Determine the (x, y) coordinate at the center of the cell enclosing the given text.  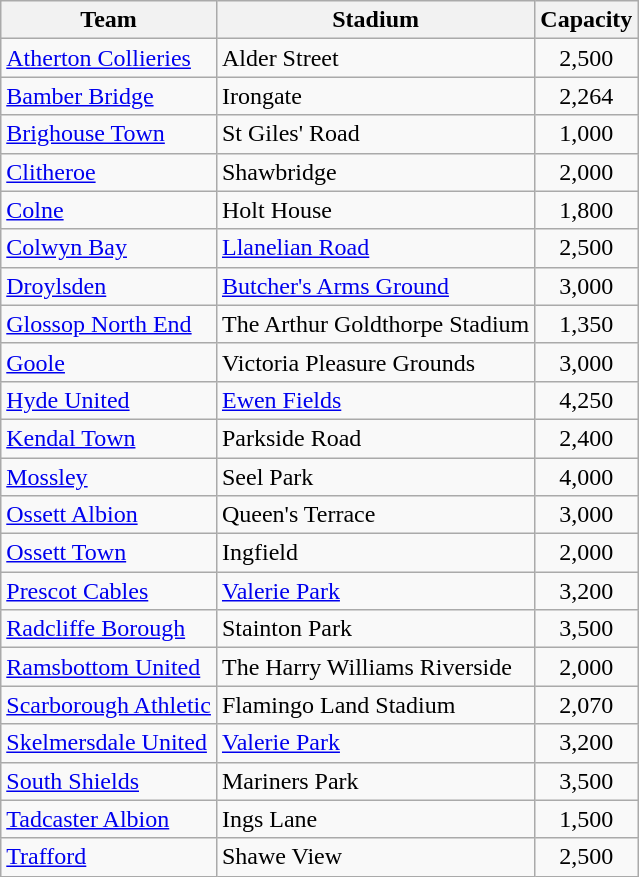
Bamber Bridge (109, 96)
1,500 (586, 819)
2,400 (586, 438)
Colwyn Bay (109, 248)
The Harry Williams Riverside (375, 667)
Butcher's Arms Ground (375, 286)
St Giles' Road (375, 134)
Atherton Collieries (109, 58)
Queen's Terrace (375, 515)
Team (109, 20)
Stadium (375, 20)
Seel Park (375, 477)
Ossett Town (109, 553)
Scarborough Athletic (109, 705)
Victoria Pleasure Grounds (375, 362)
Glossop North End (109, 324)
Alder Street (375, 58)
2,264 (586, 96)
Brighouse Town (109, 134)
Shawbridge (375, 172)
1,000 (586, 134)
Goole (109, 362)
Prescot Cables (109, 591)
4,000 (586, 477)
Skelmersdale United (109, 743)
Droylsden (109, 286)
Flamingo Land Stadium (375, 705)
Ramsbottom United (109, 667)
Stainton Park (375, 629)
Clitheroe (109, 172)
Parkside Road (375, 438)
South Shields (109, 781)
Colne (109, 210)
Tadcaster Albion (109, 819)
Ossett Albion (109, 515)
Capacity (586, 20)
Ingfield (375, 553)
Ings Lane (375, 819)
Shawe View (375, 857)
2,070 (586, 705)
Irongate (375, 96)
Kendal Town (109, 438)
Llanelian Road (375, 248)
Mossley (109, 477)
Ewen Fields (375, 400)
Holt House (375, 210)
Radcliffe Borough (109, 629)
Trafford (109, 857)
1,350 (586, 324)
Hyde United (109, 400)
4,250 (586, 400)
Mariners Park (375, 781)
The Arthur Goldthorpe Stadium (375, 324)
1,800 (586, 210)
